Return the (X, Y) coordinate for the center point of the cell that contains the specified text.  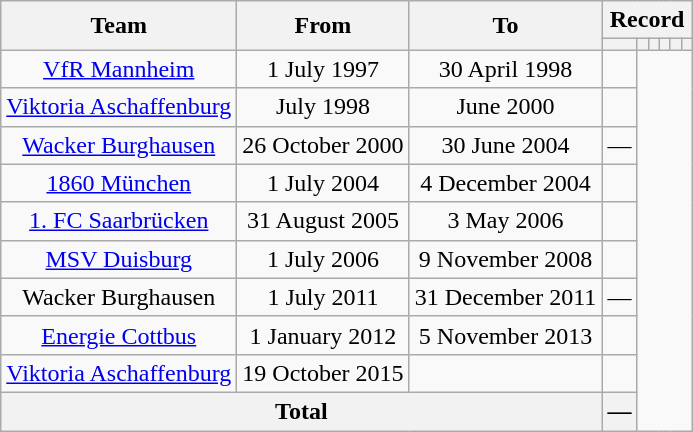
1. FC Saarbrücken (119, 221)
19 October 2015 (323, 373)
4 December 2004 (506, 183)
From (323, 26)
MSV Duisburg (119, 259)
July 1998 (323, 107)
1860 München (119, 183)
VfR Mannheim (119, 69)
Team (119, 26)
31 August 2005 (323, 221)
1 January 2012 (323, 335)
Record (647, 20)
Total (302, 411)
To (506, 26)
1 July 2004 (323, 183)
9 November 2008 (506, 259)
5 November 2013 (506, 335)
1 July 2006 (323, 259)
June 2000 (506, 107)
26 October 2000 (323, 145)
Energie Cottbus (119, 335)
30 April 1998 (506, 69)
30 June 2004 (506, 145)
31 December 2011 (506, 297)
3 May 2006 (506, 221)
1 July 1997 (323, 69)
1 July 2011 (323, 297)
